Determine the [X, Y] coordinate at the center of the cell enclosing the given text.  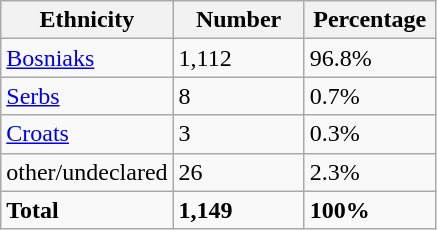
100% [370, 210]
Bosniaks [87, 58]
1,149 [238, 210]
other/undeclared [87, 172]
0.3% [370, 134]
2.3% [370, 172]
26 [238, 172]
96.8% [370, 58]
Ethnicity [87, 20]
Total [87, 210]
Percentage [370, 20]
1,112 [238, 58]
8 [238, 96]
Serbs [87, 96]
Number [238, 20]
3 [238, 134]
Croats [87, 134]
0.7% [370, 96]
